Identify which cell holds the provided text, then report its (X, Y) central coordinate. 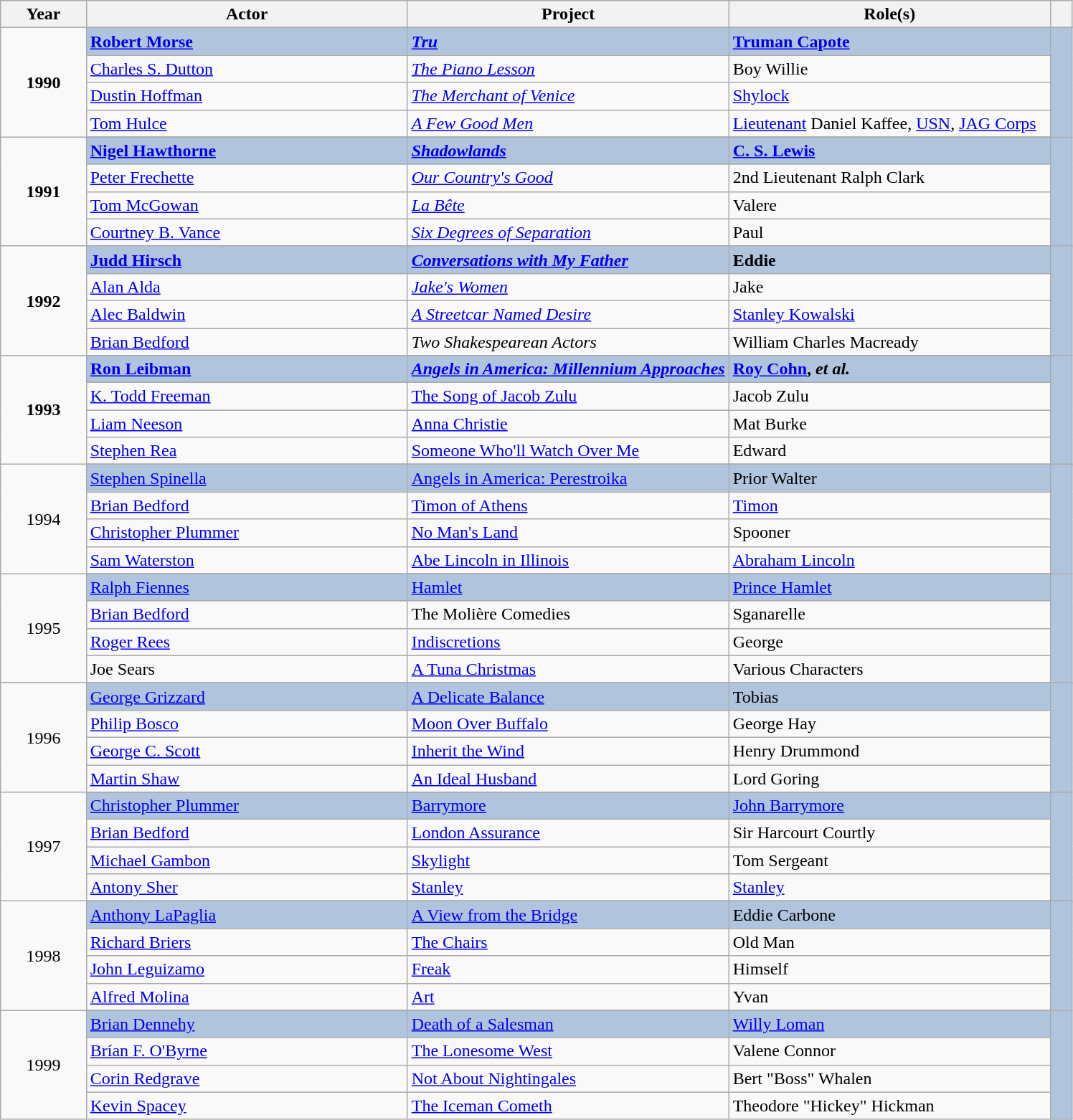
Robert Morse (247, 42)
Joe Sears (247, 669)
George Hay (889, 723)
Judd Hirsch (247, 260)
Shylock (889, 96)
1991 (43, 191)
Michael Gambon (247, 860)
The Chairs (568, 942)
Stanley Kowalski (889, 314)
Six Degrees of Separation (568, 232)
Moon Over Buffalo (568, 723)
1995 (43, 628)
Valene Connor (889, 1051)
Mat Burke (889, 424)
A Tuna Christmas (568, 669)
Angels in America: Perestroika (568, 478)
1998 (43, 956)
A View from the Bridge (568, 915)
Abe Lincoln in Illinois (568, 560)
Tobias (889, 696)
Hamlet (568, 587)
The Song of Jacob Zulu (568, 397)
Martin Shaw (247, 778)
Brían F. O'Byrne (247, 1051)
Kevin Spacey (247, 1106)
Philip Bosco (247, 723)
Art (568, 997)
Himself (889, 969)
John Leguizamo (247, 969)
Truman Capote (889, 42)
Ralph Fiennes (247, 587)
A Streetcar Named Desire (568, 314)
Eddie Carbone (889, 915)
C. S. Lewis (889, 151)
Bert "Boss" Whalen (889, 1078)
Corin Redgrave (247, 1078)
The Molière Comedies (568, 614)
Various Characters (889, 669)
Courtney B. Vance (247, 232)
Two Shakespearean Actors (568, 342)
A Delicate Balance (568, 696)
1993 (43, 410)
Boy Willie (889, 69)
Sir Harcourt Courtly (889, 833)
Abraham Lincoln (889, 560)
Spooner (889, 533)
1997 (43, 847)
Richard Briers (247, 942)
Peter Frechette (247, 178)
Alec Baldwin (247, 314)
Freak (568, 969)
Alfred Molina (247, 997)
Inherit the Wind (568, 751)
Henry Drummond (889, 751)
La Bête (568, 205)
Stephen Rea (247, 451)
Sganarelle (889, 614)
Year (43, 14)
No Man's Land (568, 533)
1994 (43, 519)
Tru (568, 42)
George C. Scott (247, 751)
K. Todd Freeman (247, 397)
Tom Hulce (247, 123)
Project (568, 14)
Brian Dennehy (247, 1024)
The Iceman Cometh (568, 1106)
Tom McGowan (247, 205)
1990 (43, 82)
Shadowlands (568, 151)
John Barrymore (889, 806)
Our Country's Good (568, 178)
Valere (889, 205)
Nigel Hawthorne (247, 151)
The Piano Lesson (568, 69)
Timon of Athens (568, 506)
Yvan (889, 997)
George (889, 642)
The Lonesome West (568, 1051)
Roger Rees (247, 642)
Skylight (568, 860)
Edward (889, 451)
Liam Neeson (247, 424)
Eddie (889, 260)
Roy Cohn, et al. (889, 369)
Conversations with My Father (568, 260)
Alan Alda (247, 287)
Paul (889, 232)
Death of a Salesman (568, 1024)
The Merchant of Venice (568, 96)
Jake (889, 287)
Jake's Women (568, 287)
Jacob Zulu (889, 397)
Not About Nightingales (568, 1078)
An Ideal Husband (568, 778)
Indiscretions (568, 642)
Timon (889, 506)
Role(s) (889, 14)
Angels in America: Millennium Approaches (568, 369)
2nd Lieutenant Ralph Clark (889, 178)
Lieutenant Daniel Kaffee, USN, JAG Corps (889, 123)
1996 (43, 737)
1992 (43, 300)
Tom Sergeant (889, 860)
Anna Christie (568, 424)
Theodore "Hickey" Hickman (889, 1106)
Charles S. Dutton (247, 69)
William Charles Macready (889, 342)
Stephen Spinella (247, 478)
Anthony LaPaglia (247, 915)
1999 (43, 1065)
Willy Loman (889, 1024)
London Assurance (568, 833)
Old Man (889, 942)
Antony Sher (247, 888)
Ron Leibman (247, 369)
Dustin Hoffman (247, 96)
A Few Good Men (568, 123)
Barrymore (568, 806)
Sam Waterston (247, 560)
Actor (247, 14)
Someone Who'll Watch Over Me (568, 451)
Prior Walter (889, 478)
Prince Hamlet (889, 587)
George Grizzard (247, 696)
Lord Goring (889, 778)
